Return the [X, Y] coordinate for the center point of the cell that contains the specified text.  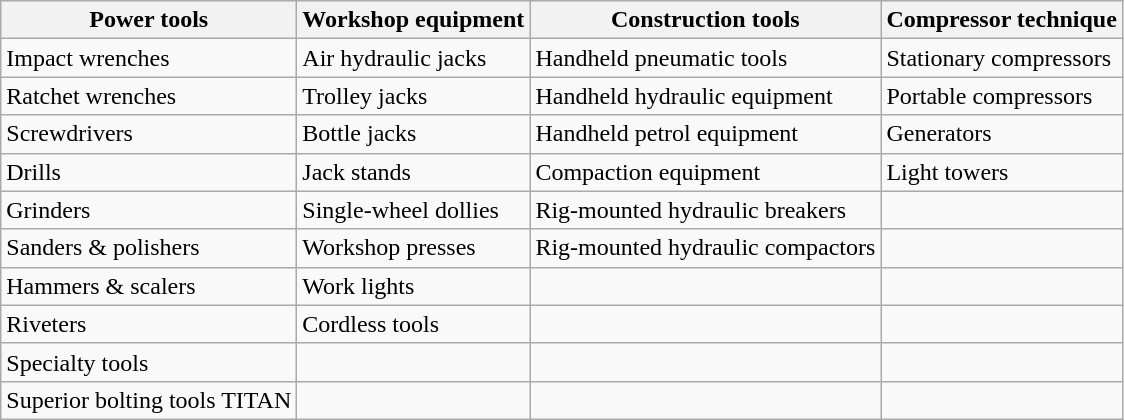
Construction tools [706, 20]
Portable compressors [1002, 96]
Sanders & polishers [149, 248]
Hammers & scalers [149, 286]
Handheld petrol equipment [706, 134]
Bottle jacks [414, 134]
Power tools [149, 20]
Work lights [414, 286]
Grinders [149, 210]
Trolley jacks [414, 96]
Specialty tools [149, 362]
Superior bolting tools TITAN [149, 400]
Air hydraulic jacks [414, 58]
Rig-mounted hydraulic compactors [706, 248]
Compaction equipment [706, 172]
Workshop presses [414, 248]
Generators [1002, 134]
Workshop equipment [414, 20]
Ratchet wrenches [149, 96]
Rig-mounted hydraulic breakers [706, 210]
Riveters [149, 324]
Screwdrivers [149, 134]
Impact wrenches [149, 58]
Light towers [1002, 172]
Single-wheel dollies [414, 210]
Stationary compressors [1002, 58]
Handheld hydraulic equipment [706, 96]
Jack stands [414, 172]
Compressor technique [1002, 20]
Drills [149, 172]
Cordless tools [414, 324]
Handheld pneumatic tools [706, 58]
